Identify which cell holds the provided text, then report its [x, y] central coordinate. 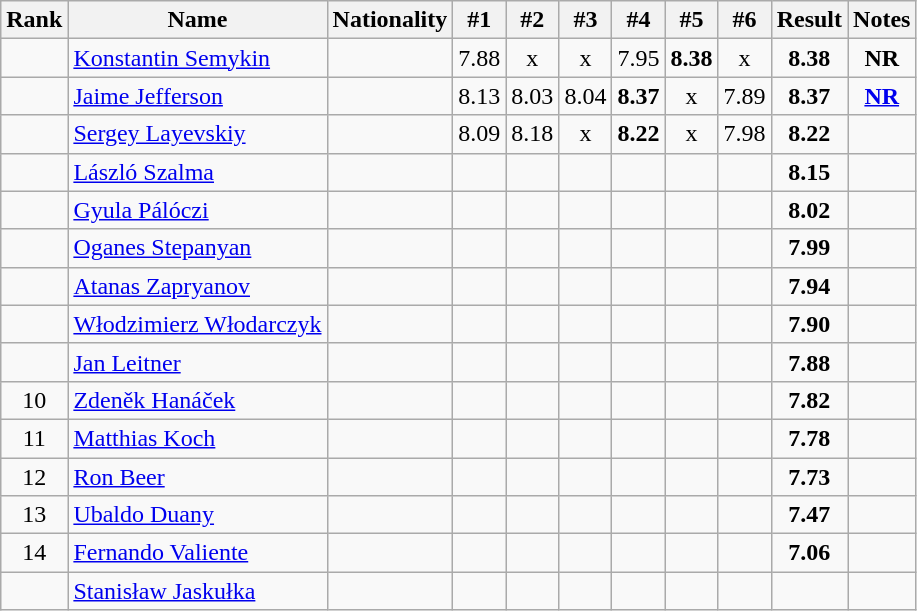
Ubaldo Duany [198, 515]
#2 [532, 20]
Matthias Koch [198, 438]
7.47 [809, 515]
13 [34, 515]
7.82 [809, 400]
7.73 [809, 477]
Name [198, 20]
Oganes Stepanyan [198, 248]
14 [34, 553]
Jan Leitner [198, 362]
Włodzimierz Włodarczyk [198, 324]
#3 [586, 20]
#6 [744, 20]
8.13 [480, 96]
11 [34, 438]
#1 [480, 20]
8.04 [586, 96]
Stanisław Jaskułka [198, 591]
László Szalma [198, 172]
7.98 [744, 134]
12 [34, 477]
#5 [692, 20]
Notes [882, 20]
#4 [638, 20]
Rank [34, 20]
Ron Beer [198, 477]
7.99 [809, 248]
7.94 [809, 286]
Atanas Zapryanov [198, 286]
7.78 [809, 438]
Sergey Layevskiy [198, 134]
8.02 [809, 210]
8.09 [480, 134]
Result [809, 20]
10 [34, 400]
Zdeněk Hanáček [198, 400]
7.06 [809, 553]
8.15 [809, 172]
7.89 [744, 96]
7.90 [809, 324]
8.18 [532, 134]
Gyula Pálóczi [198, 210]
8.03 [532, 96]
7.95 [638, 58]
Jaime Jefferson [198, 96]
Fernando Valiente [198, 553]
Konstantin Semykin [198, 58]
Nationality [390, 20]
